Detect which cell encompasses the target text, then output its (X, Y) center coordinate. 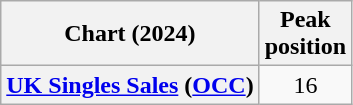
Peakposition (305, 34)
UK Singles Sales (OCC) (130, 85)
Chart (2024) (130, 34)
16 (305, 85)
